Find where the given text appears and provide that cell's center as [x, y] coordinate. 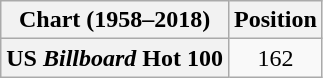
162 [276, 58]
Chart (1958–2018) [115, 20]
US Billboard Hot 100 [115, 58]
Position [276, 20]
